Find where the given text appears and provide that cell's center as (X, Y) coordinate. 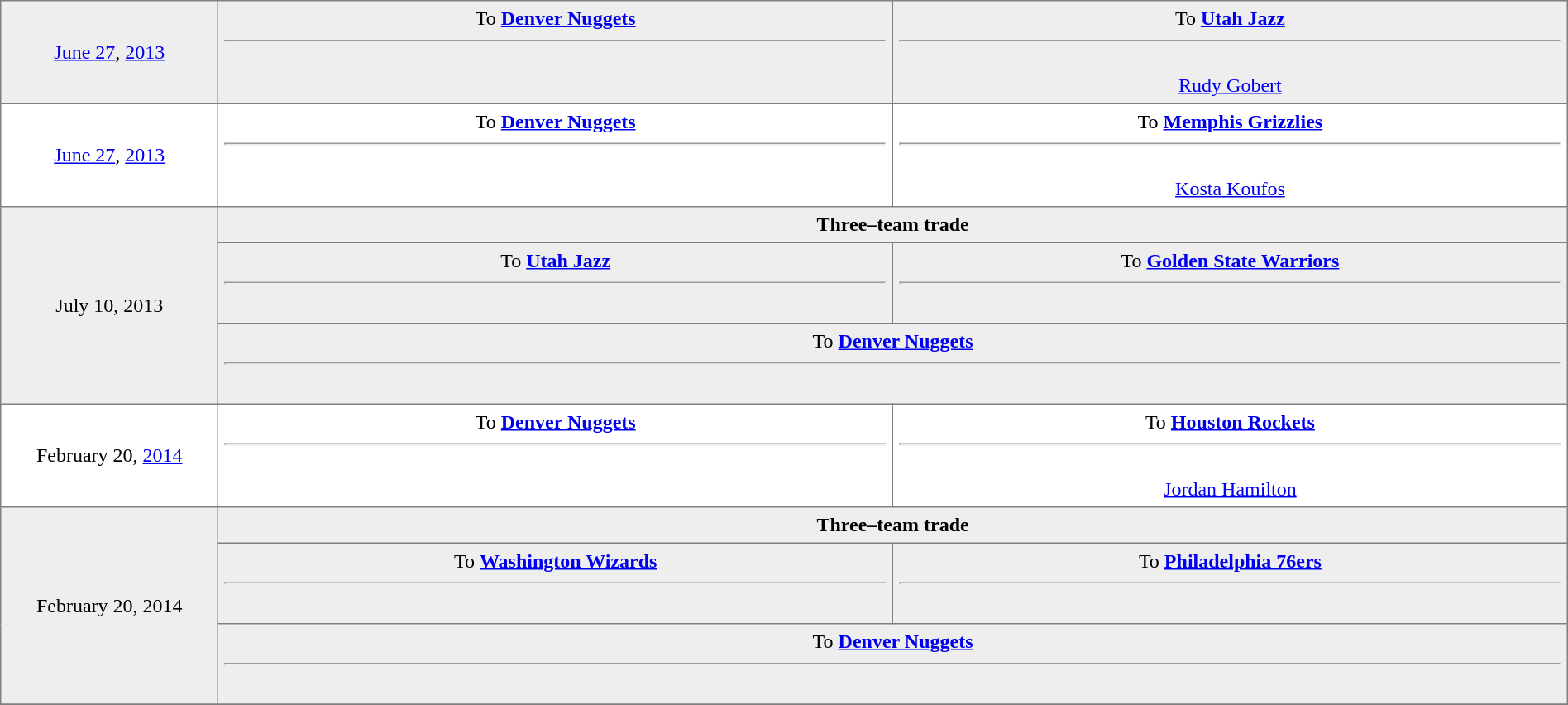
To Utah Jazz (556, 283)
July 10, 2013 (109, 305)
To Houston Rockets Jordan Hamilton (1231, 455)
To Golden State Warriors (1231, 283)
To Washington Wizards (556, 583)
To Memphis Grizzlies Kosta Koufos (1231, 155)
To Philadelphia 76ers (1231, 583)
To Utah Jazz Rudy Gobert (1231, 52)
